Search for the cell housing the specified text and yield its [x, y] center coordinate. 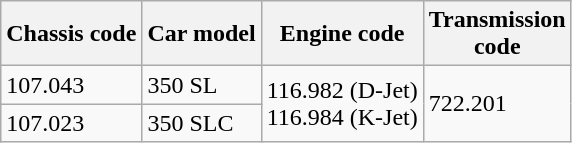
107.023 [72, 123]
116.982 (D-Jet)116.984 (K-Jet) [342, 104]
Chassis code [72, 34]
107.043 [72, 85]
Car model [202, 34]
350 SLC [202, 123]
Engine code [342, 34]
722.201 [497, 104]
350 SL [202, 85]
Transmissioncode [497, 34]
